Extract the (X, Y) coordinate from the center of the cell holding the provided text.  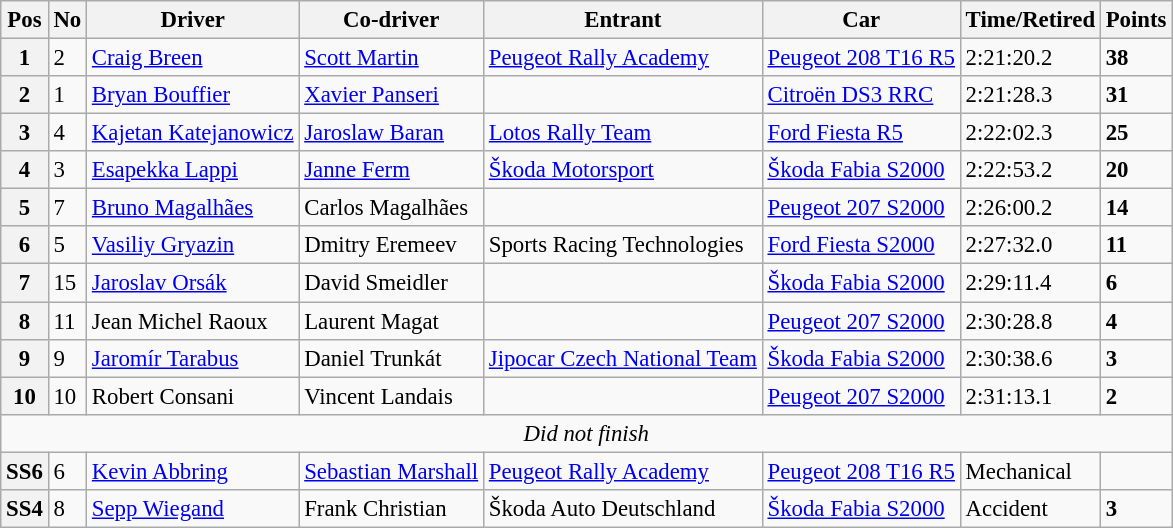
No (67, 20)
Did not finish (586, 433)
Entrant (622, 20)
SS4 (24, 509)
25 (1136, 133)
Ford Fiesta S2000 (861, 245)
Škoda Auto Deutschland (622, 509)
Sepp Wiegand (193, 509)
2:29:11.4 (1030, 283)
Jaroslaw Baran (392, 133)
Škoda Motorsport (622, 170)
Jaroslav Orsák (193, 283)
Janne Ferm (392, 170)
Daniel Trunkát (392, 358)
2:30:28.8 (1030, 321)
Vincent Landais (392, 396)
Pos (24, 20)
Ford Fiesta R5 (861, 133)
Sports Racing Technologies (622, 245)
Citroën DS3 RRC (861, 95)
2:22:53.2 (1030, 170)
Lotos Rally Team (622, 133)
Carlos Magalhães (392, 208)
Time/Retired (1030, 20)
Laurent Magat (392, 321)
2:31:13.1 (1030, 396)
2:26:00.2 (1030, 208)
Esapekka Lappi (193, 170)
Craig Breen (193, 58)
14 (1136, 208)
Jipocar Czech National Team (622, 358)
Xavier Panseri (392, 95)
Kevin Abbring (193, 471)
31 (1136, 95)
Co-driver (392, 20)
David Smeidler (392, 283)
Car (861, 20)
SS6 (24, 471)
2:21:20.2 (1030, 58)
Jean Michel Raoux (193, 321)
15 (67, 283)
Bryan Bouffier (193, 95)
Sebastian Marshall (392, 471)
Kajetan Katejanowicz (193, 133)
2:30:38.6 (1030, 358)
Scott Martin (392, 58)
2:27:32.0 (1030, 245)
Vasiliy Gryazin (193, 245)
2:22:02.3 (1030, 133)
Frank Christian (392, 509)
Dmitry Eremeev (392, 245)
38 (1136, 58)
Points (1136, 20)
Accident (1030, 509)
20 (1136, 170)
2:21:28.3 (1030, 95)
Driver (193, 20)
Bruno Magalhães (193, 208)
Robert Consani (193, 396)
Mechanical (1030, 471)
Jaromír Tarabus (193, 358)
